Identify which cell holds the provided text, then report its (X, Y) central coordinate. 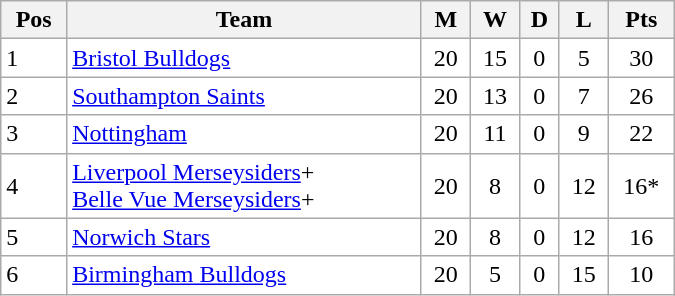
26 (641, 96)
1 (34, 58)
Team (244, 20)
3 (34, 134)
W (494, 20)
Liverpool Merseysiders+Belle Vue Merseysiders+ (244, 186)
Bristol Bulldogs (244, 58)
7 (584, 96)
9 (584, 134)
30 (641, 58)
16 (641, 237)
D (539, 20)
22 (641, 134)
Southampton Saints (244, 96)
Pos (34, 20)
Norwich Stars (244, 237)
11 (494, 134)
2 (34, 96)
6 (34, 275)
10 (641, 275)
Birmingham Bulldogs (244, 275)
M (446, 20)
13 (494, 96)
4 (34, 186)
16* (641, 186)
Nottingham (244, 134)
Pts (641, 20)
L (584, 20)
